Find where the given text appears and provide that cell's center as [X, Y] coordinate. 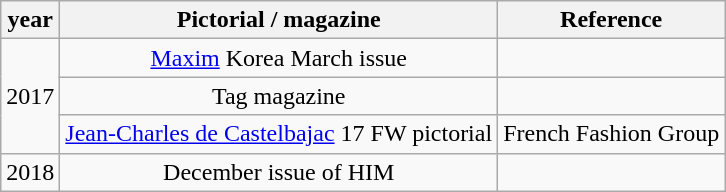
Pictorial / magazine [279, 20]
2018 [30, 172]
2017 [30, 96]
Reference [612, 20]
year [30, 20]
Jean-Charles de Castelbajac 17 FW pictorial [279, 134]
Tag magazine [279, 96]
December issue of HIM [279, 172]
Maxim Korea March issue [279, 58]
French Fashion Group [612, 134]
